Provide the [X, Y] coordinate of the cell's center where the given text is located.  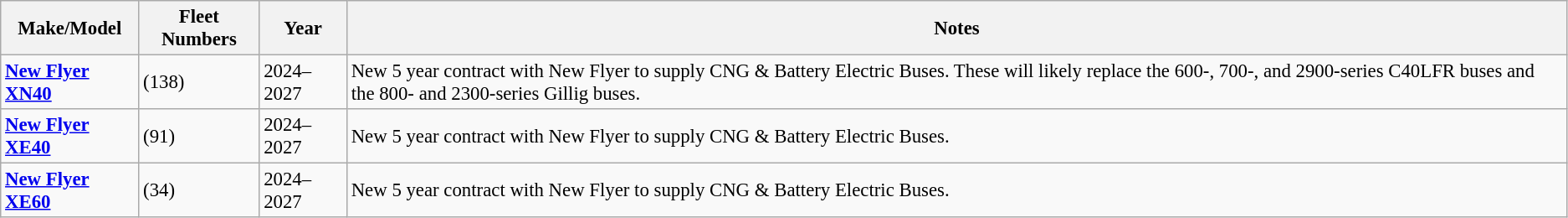
New Flyer XE60 [70, 191]
(91) [199, 136]
(138) [199, 82]
Fleet Numbers [199, 29]
New Flyer XN40 [70, 82]
Make/Model [70, 29]
Year [303, 29]
(34) [199, 191]
Notes [956, 29]
New Flyer XE40 [70, 136]
